Detect which cell encompasses the target text, then output its [x, y] center coordinate. 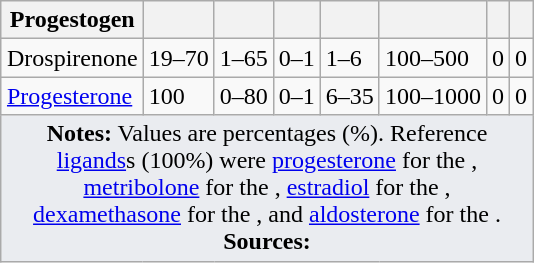
Progesterone [72, 96]
1–65 [244, 58]
0–80 [244, 96]
100–1000 [432, 96]
Progestogen [72, 20]
Drospirenone [72, 58]
19–70 [178, 58]
100 [178, 96]
100–500 [432, 58]
6–35 [350, 96]
1–6 [350, 58]
